Find where the given text appears and provide that cell's center as [X, Y] coordinate. 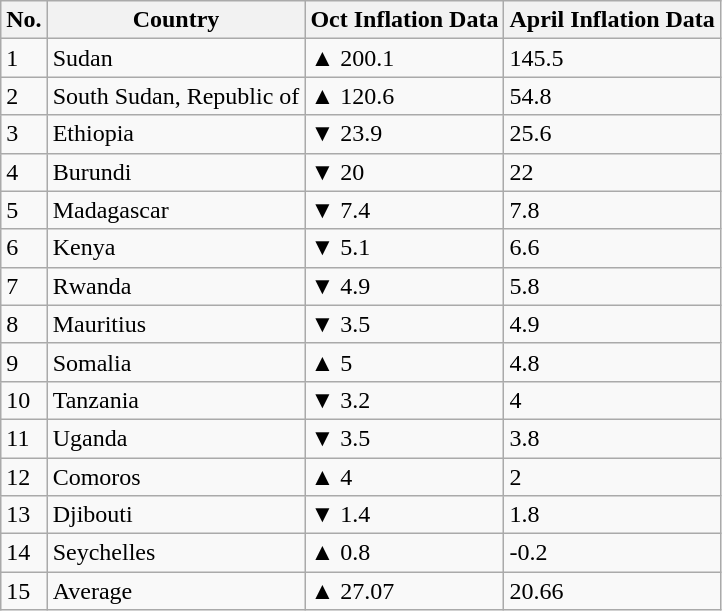
-0.2 [612, 553]
1.8 [612, 515]
▲ 200.1 [404, 58]
11 [24, 438]
Ethiopia [176, 134]
Uganda [176, 438]
22 [612, 172]
7 [24, 286]
Comoros [176, 477]
▼ 23.9 [404, 134]
Sudan [176, 58]
12 [24, 477]
▲ 27.07 [404, 591]
▲ 0.8 [404, 553]
▼ 5.1 [404, 248]
Average [176, 591]
April Inflation Data [612, 20]
5.8 [612, 286]
Tanzania [176, 400]
10 [24, 400]
145.5 [612, 58]
▼ 1.4 [404, 515]
▼ 20 [404, 172]
▼ 4.9 [404, 286]
1 [24, 58]
Rwanda [176, 286]
Burundi [176, 172]
No. [24, 20]
25.6 [612, 134]
Country [176, 20]
Madagascar [176, 210]
20.66 [612, 591]
4.8 [612, 362]
13 [24, 515]
▲ 5 [404, 362]
South Sudan, Republic of [176, 96]
Mauritius [176, 324]
6 [24, 248]
Oct Inflation Data [404, 20]
▲ 4 [404, 477]
Somalia [176, 362]
7.8 [612, 210]
6.6 [612, 248]
8 [24, 324]
▼ 3.2 [404, 400]
▲ 120.6 [404, 96]
Seychelles [176, 553]
Djibouti [176, 515]
5 [24, 210]
3.8 [612, 438]
▼ 7.4 [404, 210]
9 [24, 362]
Kenya [176, 248]
4.9 [612, 324]
15 [24, 591]
3 [24, 134]
54.8 [612, 96]
14 [24, 553]
